Extract the (X, Y) coordinate from the center of the cell holding the provided text.  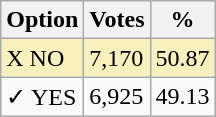
Votes (117, 20)
✓ YES (42, 97)
6,925 (117, 97)
7,170 (117, 58)
50.87 (182, 58)
X NO (42, 58)
Option (42, 20)
49.13 (182, 97)
% (182, 20)
